Return (X, Y) of the center of cell containing provided text 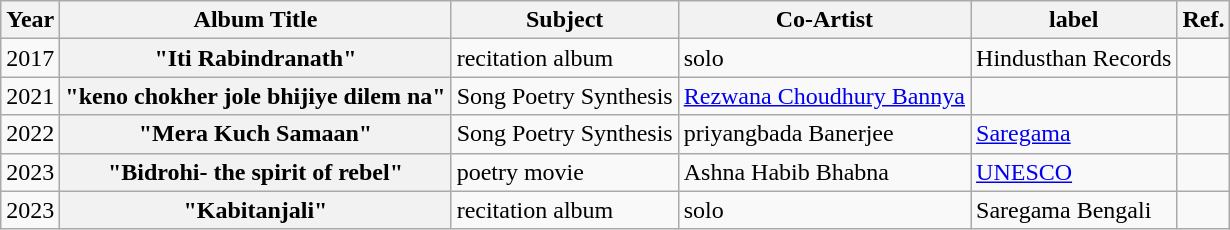
Saregama Bengali (1074, 210)
2017 (30, 58)
Saregama (1074, 134)
priyangbada Banerjee (824, 134)
Co-Artist (824, 20)
"Iti Rabindranath" (256, 58)
2021 (30, 96)
UNESCO (1074, 172)
"Mera Kuch Samaan" (256, 134)
"Kabitanjali" (256, 210)
poetry movie (564, 172)
Ref. (1204, 20)
Hindusthan Records (1074, 58)
"Bidrohi- the spirit of rebel" (256, 172)
2022 (30, 134)
Subject (564, 20)
Rezwana Choudhury Bannya (824, 96)
Year (30, 20)
"keno chokher jole bhijiye dilem na" (256, 96)
label (1074, 20)
Album Title (256, 20)
Ashna Habib Bhabna (824, 172)
